Extract the [X, Y] coordinate from the center of the cell holding the provided text.  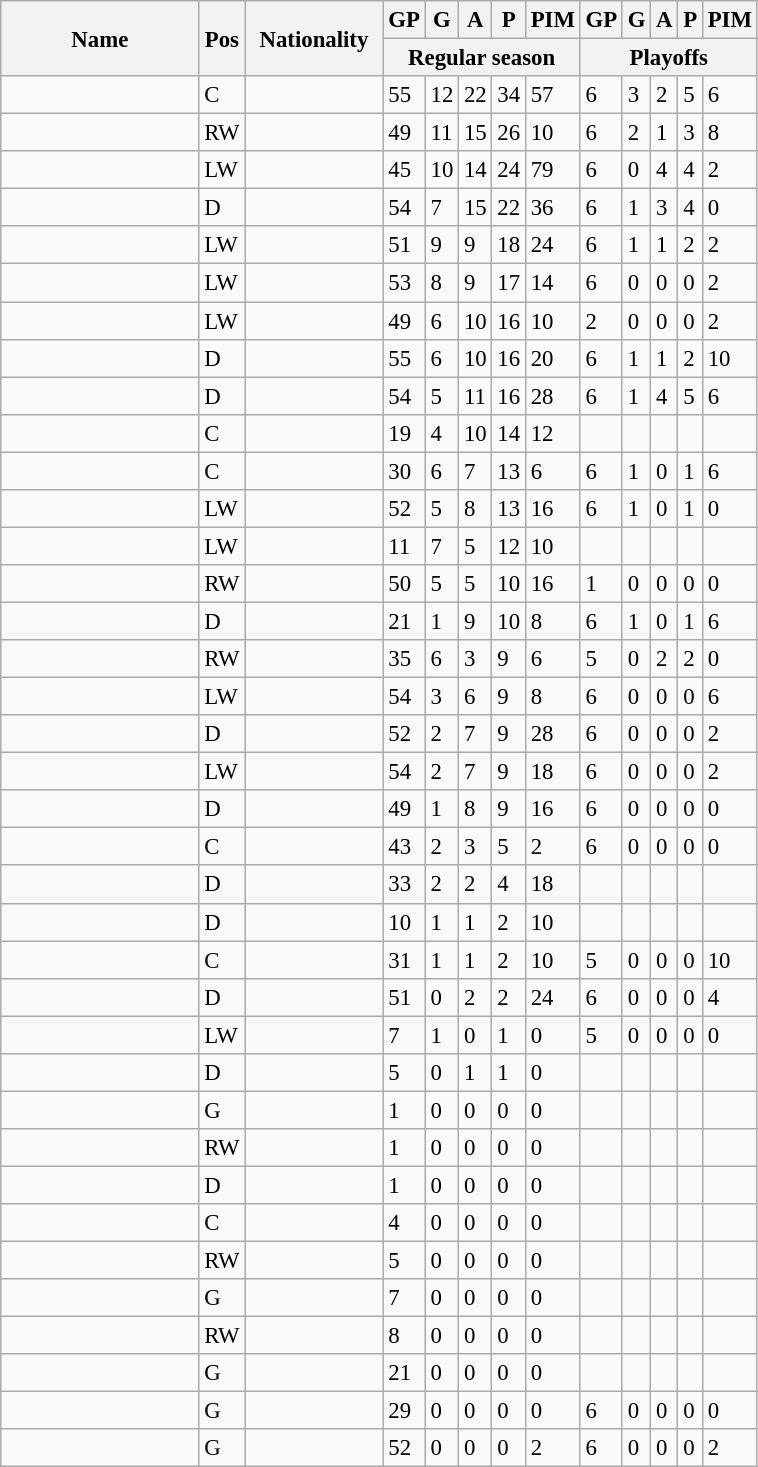
30 [404, 471]
35 [404, 659]
Playoffs [668, 58]
43 [404, 847]
Regular season [482, 58]
33 [404, 885]
Name [100, 38]
45 [404, 170]
19 [404, 433]
26 [508, 133]
79 [552, 170]
53 [404, 283]
34 [508, 95]
20 [552, 358]
31 [404, 960]
50 [404, 584]
Pos [222, 38]
29 [404, 1411]
17 [508, 283]
36 [552, 208]
Nationality [314, 38]
57 [552, 95]
